Find where the given text appears and provide that cell's center as (X, Y) coordinate. 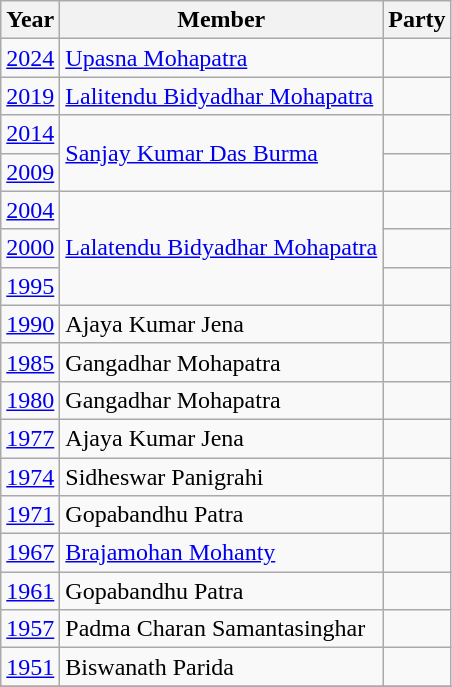
2009 (30, 172)
Year (30, 20)
2000 (30, 248)
1977 (30, 438)
1974 (30, 477)
Member (222, 20)
2014 (30, 134)
1985 (30, 362)
2024 (30, 58)
Sidheswar Panigrahi (222, 477)
Biswanath Parida (222, 667)
Upasna Mohapatra (222, 58)
1990 (30, 324)
Lalitendu Bidyadhar Mohapatra (222, 96)
1995 (30, 286)
Party (417, 20)
1971 (30, 515)
Brajamohan Mohanty (222, 553)
2004 (30, 210)
1957 (30, 629)
Sanjay Kumar Das Burma (222, 153)
1951 (30, 667)
1980 (30, 400)
1967 (30, 553)
2019 (30, 96)
Lalatendu Bidyadhar Mohapatra (222, 248)
Padma Charan Samantasinghar (222, 629)
1961 (30, 591)
